From the cell containing the given text, extract its center point as [x, y] coordinate. 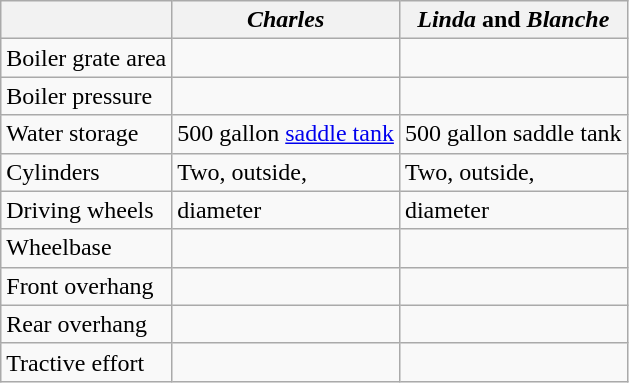
Front overhang [86, 286]
Water storage [86, 134]
Charles [286, 20]
Driving wheels [86, 210]
Linda and Blanche [513, 20]
Rear overhang [86, 324]
Wheelbase [86, 248]
Tractive effort [86, 362]
Boiler grate area [86, 58]
Cylinders [86, 172]
Boiler pressure [86, 96]
